Detect which cell encompasses the target text, then output its (x, y) center coordinate. 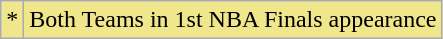
Both Teams in 1st NBA Finals appearance (233, 20)
* (12, 20)
